Search for the cell housing the specified text and yield its (X, Y) center coordinate. 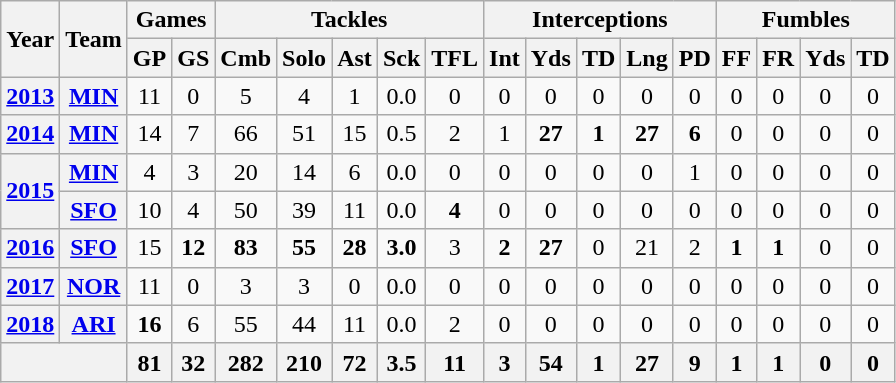
9 (694, 362)
Fumbles (806, 20)
10 (149, 210)
0.5 (401, 134)
Ast (355, 58)
12 (194, 248)
50 (246, 210)
51 (304, 134)
44 (304, 324)
GS (194, 58)
3.0 (401, 248)
2014 (30, 134)
83 (246, 248)
72 (355, 362)
PD (694, 58)
GP (149, 58)
NOR (94, 286)
FF (736, 58)
Year (30, 39)
81 (149, 362)
Tackles (350, 20)
20 (246, 172)
5 (246, 96)
3.5 (401, 362)
Sck (401, 58)
FR (778, 58)
TFL (455, 58)
16 (149, 324)
39 (304, 210)
21 (647, 248)
Lng (647, 58)
Cmb (246, 58)
28 (355, 248)
Team (94, 39)
2016 (30, 248)
2018 (30, 324)
282 (246, 362)
2013 (30, 96)
210 (304, 362)
7 (194, 134)
54 (550, 362)
2017 (30, 286)
Int (505, 58)
66 (246, 134)
Games (170, 20)
32 (194, 362)
2015 (30, 191)
Solo (304, 58)
Interceptions (600, 20)
ARI (94, 324)
